Find where the given text appears and provide that cell's center as [x, y] coordinate. 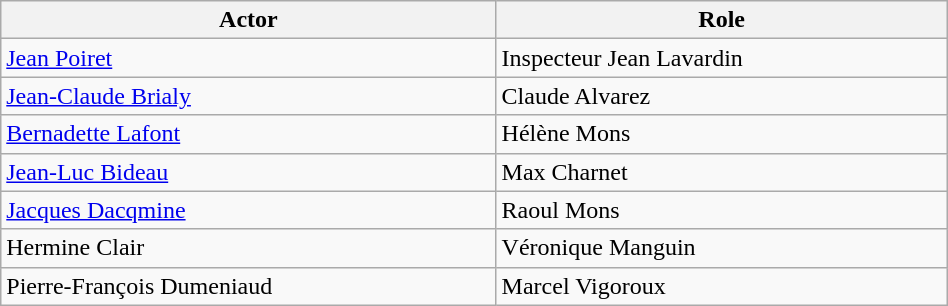
Véronique Manguin [722, 248]
Jean-Luc Bideau [248, 172]
Jean Poiret [248, 58]
Inspecteur Jean Lavardin [722, 58]
Hermine Clair [248, 248]
Bernadette Lafont [248, 134]
Jacques Dacqmine [248, 210]
Hélène Mons [722, 134]
Marcel Vigoroux [722, 286]
Pierre-François Dumeniaud [248, 286]
Role [722, 20]
Jean-Claude Brialy [248, 96]
Raoul Mons [722, 210]
Actor [248, 20]
Claude Alvarez [722, 96]
Max Charnet [722, 172]
